Pinpoint the cell where the given text exists, returning its [X, Y] midpoint coordinate. 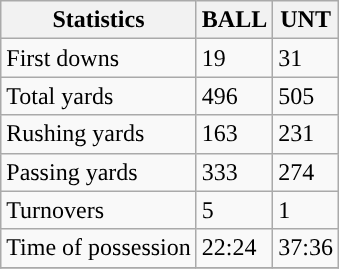
5 [234, 210]
37:36 [306, 248]
Rushing yards [99, 134]
1 [306, 210]
163 [234, 134]
505 [306, 96]
31 [306, 58]
Passing yards [99, 172]
496 [234, 96]
Statistics [99, 20]
333 [234, 172]
19 [234, 58]
First downs [99, 58]
274 [306, 172]
Time of possession [99, 248]
Turnovers [99, 210]
BALL [234, 20]
22:24 [234, 248]
UNT [306, 20]
231 [306, 134]
Total yards [99, 96]
